Extract the (X, Y) coordinate from the center of the cell holding the provided text.  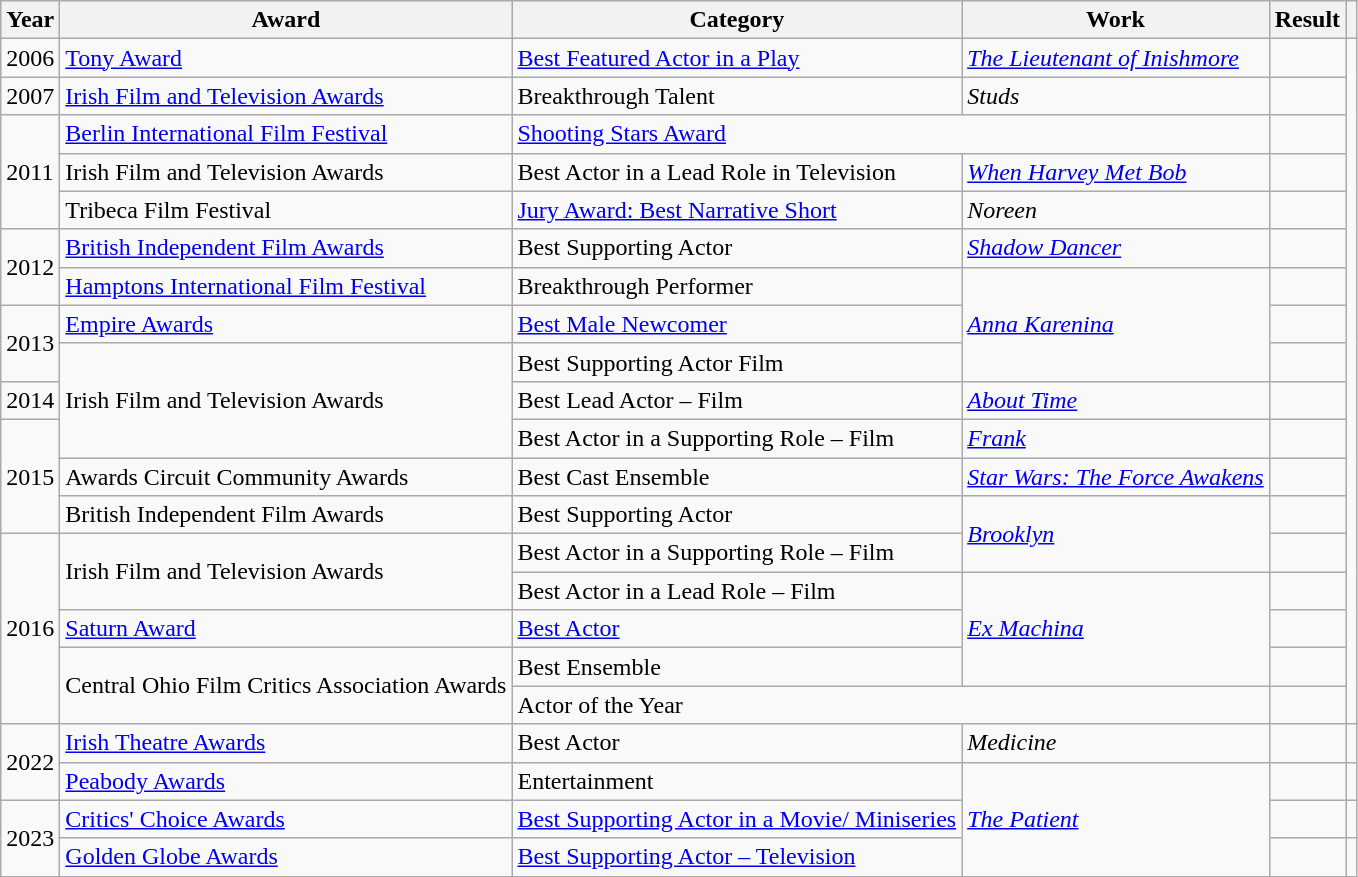
Best Ensemble (737, 667)
Breakthrough Talent (737, 96)
Best Supporting Actor in a Movie/ Miniseries (737, 819)
Empire Awards (286, 324)
Year (30, 20)
Tony Award (286, 58)
Best Lead Actor – Film (737, 400)
2022 (30, 762)
Ex Machina (1116, 629)
Star Wars: The Force Awakens (1116, 477)
Best Featured Actor in a Play (737, 58)
Peabody Awards (286, 781)
Awards Circuit Community Awards (286, 477)
Shadow Dancer (1116, 248)
Result (1307, 20)
Saturn Award (286, 629)
Tribeca Film Festival (286, 210)
Best Supporting Actor – Television (737, 857)
Central Ohio Film Critics Association Awards (286, 686)
2014 (30, 400)
2006 (30, 58)
Actor of the Year (890, 705)
Category (737, 20)
The Patient (1116, 819)
2007 (30, 96)
Noreen (1116, 210)
Best Cast Ensemble (737, 477)
2011 (30, 172)
Berlin International Film Festival (286, 134)
Critics' Choice Awards (286, 819)
About Time (1116, 400)
Entertainment (737, 781)
2013 (30, 343)
2023 (30, 838)
Best Male Newcomer (737, 324)
Anna Karenina (1116, 324)
Frank (1116, 438)
Medicine (1116, 743)
Irish Theatre Awards (286, 743)
Brooklyn (1116, 534)
Award (286, 20)
Golden Globe Awards (286, 857)
Breakthrough Performer (737, 286)
Shooting Stars Award (890, 134)
2016 (30, 629)
Work (1116, 20)
Best Supporting Actor Film (737, 362)
Studs (1116, 96)
2015 (30, 476)
Hamptons International Film Festival (286, 286)
2012 (30, 267)
Best Actor in a Lead Role in Television (737, 172)
When Harvey Met Bob (1116, 172)
Best Actor in a Lead Role – Film (737, 591)
The Lieutenant of Inishmore (1116, 58)
Jury Award: Best Narrative Short (737, 210)
